From the cell containing the given text, extract its center point as [x, y] coordinate. 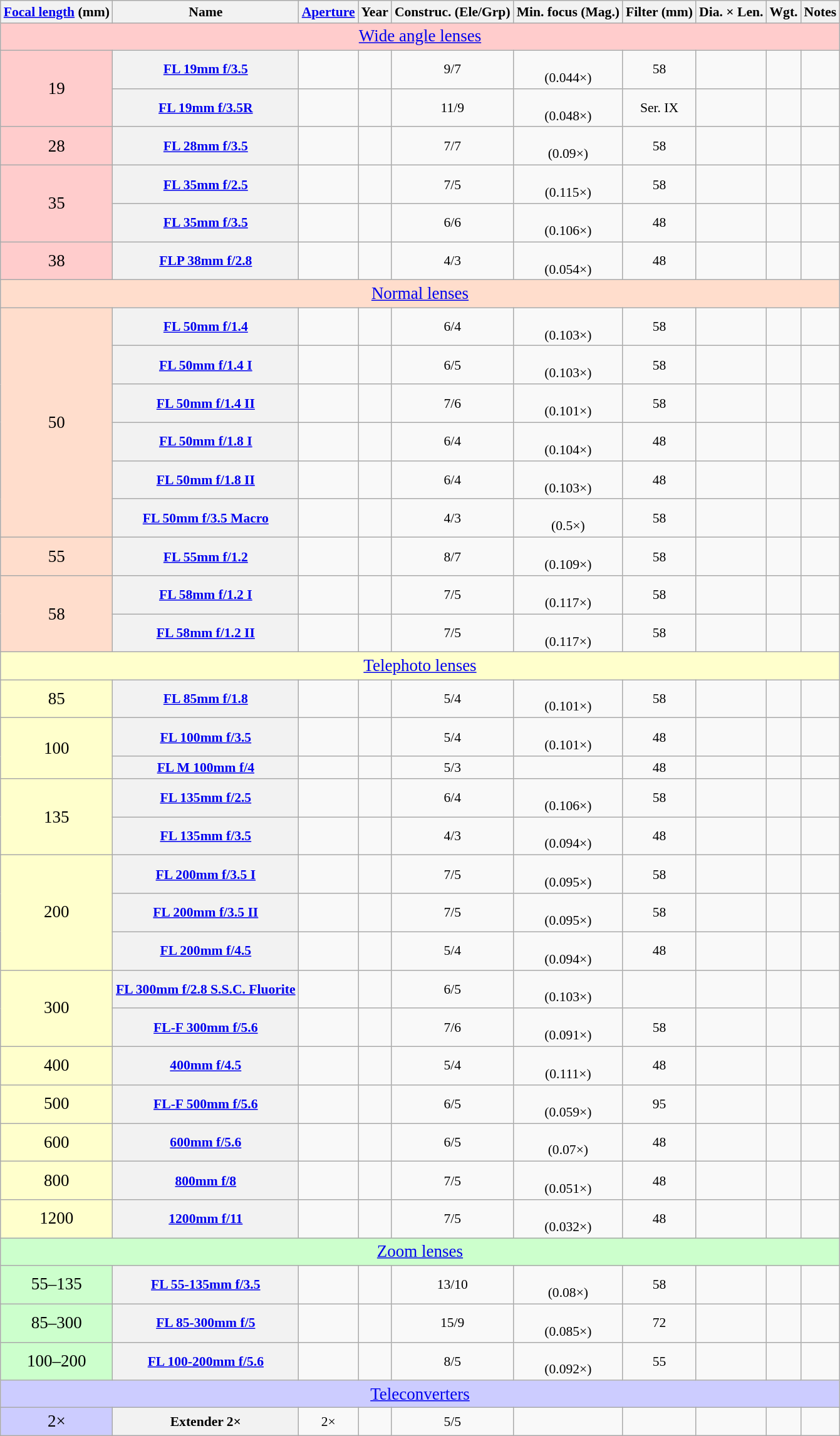
8/7 [452, 556]
FL 300mm f/2.8 S.S.C. Fluorite [205, 989]
FL 50mm f/1.4 II [205, 403]
500 [56, 1104]
Filter (mm) [659, 12]
(0.111×) [568, 1066]
Extender 2× [205, 1422]
400 [56, 1066]
FL-F 300mm f/5.6 [205, 1028]
(0.091×) [568, 1028]
100 [56, 748]
(0.5×) [568, 519]
Ser. IX [659, 108]
FL 100-200mm f/5.6 [205, 1361]
FL-F 500mm f/5.6 [205, 1104]
1200 [56, 1219]
Construc. (Ele/Grp) [452, 12]
9/7 [452, 70]
FL 50mm f/3.5 Macro [205, 519]
1200mm f/11 [205, 1219]
FL 50mm f/1.4 I [205, 365]
(0.07×) [568, 1143]
5/5 [452, 1422]
Aperture [328, 12]
13/10 [452, 1284]
85–300 [56, 1323]
6/6 [452, 223]
300 [56, 1008]
FL 85mm f/1.8 [205, 699]
600mm f/5.6 [205, 1143]
35 [56, 204]
8/5 [452, 1361]
FL 35mm f/2.5 [205, 184]
(0.09×) [568, 147]
135 [56, 817]
FL 135mm f/2.5 [205, 798]
(0.104×) [568, 441]
FL M 100mm f/4 [205, 767]
FL 58mm f/1.2 II [205, 633]
72 [659, 1323]
FL 200mm f/4.5 [205, 951]
FL 135mm f/3.5 [205, 836]
Zoom lenses [420, 1252]
15/9 [452, 1323]
FL 100mm f/3.5 [205, 737]
(0.085×) [568, 1323]
FL 19mm f/3.5R [205, 108]
800mm f/8 [205, 1180]
(0.115×) [568, 184]
FL 35mm f/3.5 [205, 223]
FL 50mm f/1.8 II [205, 480]
28 [56, 147]
7/7 [452, 147]
5/3 [452, 767]
Name [205, 12]
Year [375, 12]
Telephoto lenses [420, 666]
600 [56, 1143]
(0.054×) [568, 261]
(0.044×) [568, 70]
(0.051×) [568, 1180]
FL 28mm f/3.5 [205, 147]
FL 200mm f/3.5 II [205, 912]
Wide angle lenses [420, 37]
Dia. × Len. [731, 12]
800 [56, 1180]
(0.032×) [568, 1219]
FL 200mm f/3.5 I [205, 875]
11/9 [452, 108]
Wgt. [783, 12]
Notes [821, 12]
200 [56, 912]
Teleconverters [420, 1395]
FLP 38mm f/2.8 [205, 261]
(0.109×) [568, 556]
400mm f/4.5 [205, 1066]
95 [659, 1104]
(0.048×) [568, 108]
FL 85-300mm f/5 [205, 1323]
19 [56, 89]
FL 55-135mm f/3.5 [205, 1284]
FL 55mm f/1.2 [205, 556]
Min. focus (Mag.) [568, 12]
100–200 [56, 1361]
FL 58mm f/1.2 I [205, 595]
(0.08×) [568, 1284]
FL 19mm f/3.5 [205, 70]
38 [56, 261]
FL 50mm f/1.8 I [205, 441]
Focal length (mm) [56, 12]
85 [56, 699]
Normal lenses [420, 294]
(0.059×) [568, 1104]
FL 50mm f/1.4 [205, 327]
(0.092×) [568, 1361]
50 [56, 422]
55–135 [56, 1284]
